Search for the cell housing the specified text and yield its (X, Y) center coordinate. 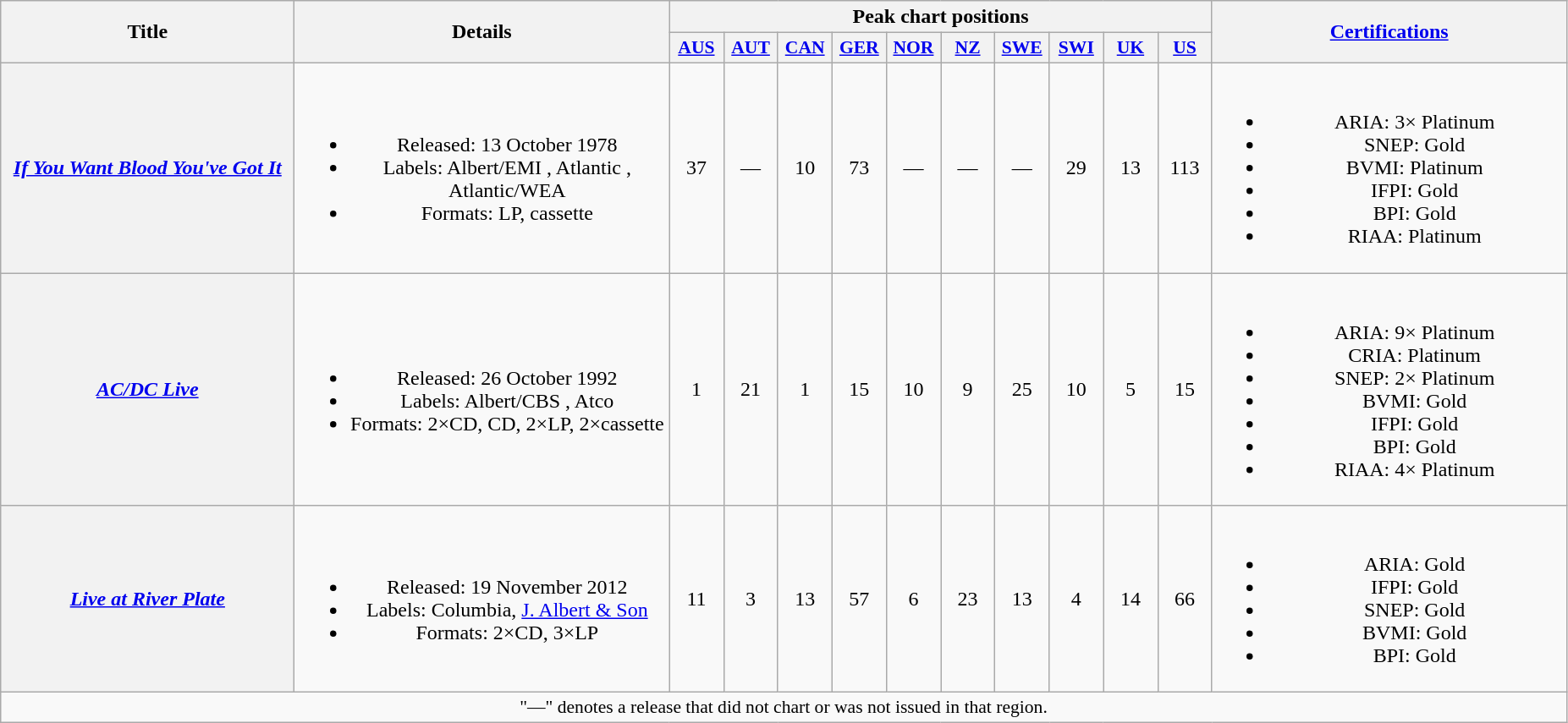
25 (1022, 389)
23 (968, 599)
Certifications (1389, 32)
21 (751, 389)
NOR (913, 48)
Live at River Plate (147, 599)
AC/DC Live (147, 389)
ARIA: GoldIFPI: GoldSNEP: GoldBVMI: GoldBPI: Gold (1389, 599)
5 (1131, 389)
9 (968, 389)
4 (1076, 599)
NZ (968, 48)
Released: 19 November 2012Labels: Columbia, J. Albert & Son Formats: 2×CD, 3×LP (482, 599)
14 (1131, 599)
ARIA: 9× PlatinumCRIA: PlatinumSNEP: 2× PlatinumBVMI: GoldIFPI: GoldBPI: GoldRIAA: 4× Platinum (1389, 389)
11 (696, 599)
66 (1185, 599)
Details (482, 32)
29 (1076, 167)
"—" denotes a release that did not chart or was not issued in that region. (784, 708)
SWI (1076, 48)
US (1185, 48)
SWE (1022, 48)
AUT (751, 48)
UK (1131, 48)
73 (859, 167)
AUS (696, 48)
ARIA: 3× PlatinumSNEP: GoldBVMI: PlatinumIFPI: GoldBPI: GoldRIAA: Platinum (1389, 167)
37 (696, 167)
3 (751, 599)
Peak chart positions (941, 17)
Title (147, 32)
Released: 26 October 1992Labels: Albert/CBS , Atco Formats: 2×CD, CD, 2×LP, 2×cassette (482, 389)
If You Want Blood You've Got It (147, 167)
Released: 13 October 1978Labels: Albert/EMI , Atlantic , Atlantic/WEA Formats: LP, cassette (482, 167)
113 (1185, 167)
57 (859, 599)
CAN (805, 48)
6 (913, 599)
GER (859, 48)
